Identify which cell holds the provided text, then report its (X, Y) central coordinate. 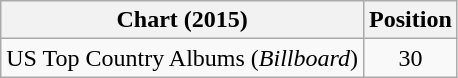
30 (411, 58)
Chart (2015) (182, 20)
Position (411, 20)
US Top Country Albums (Billboard) (182, 58)
